Extract the (x, y) coordinate from the center of the cell holding the provided text.  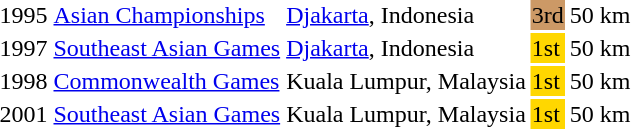
3rd (548, 15)
Asian Championships (167, 15)
Commonwealth Games (167, 81)
